Output the [x, y] coordinate of the center of the cell containing the given text.  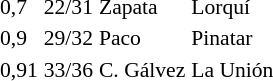
29/32 [68, 38]
Paco [142, 38]
